Extract the (x, y) coordinate from the center of the cell holding the provided text.  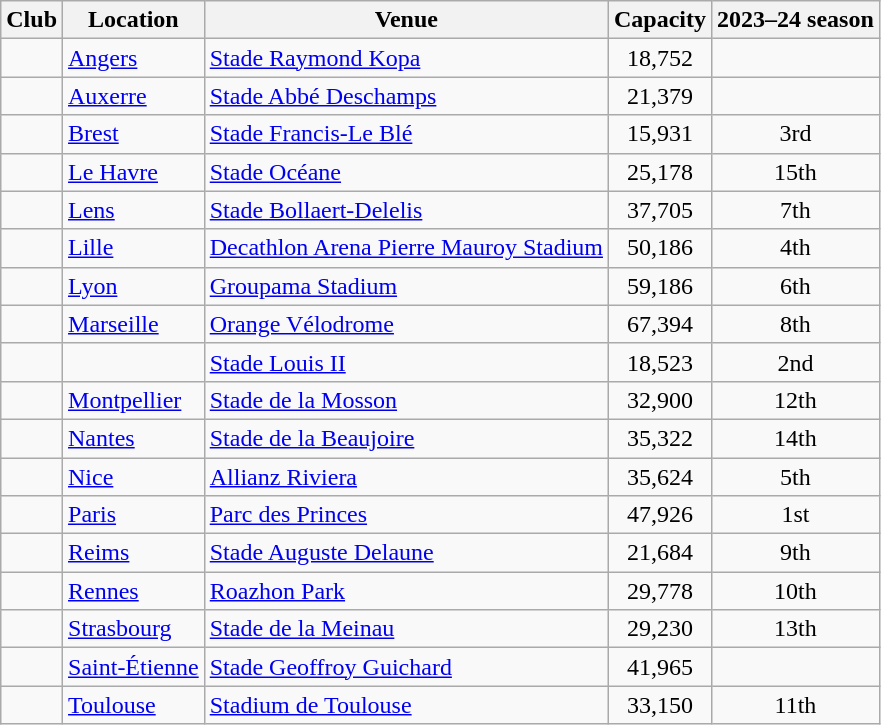
Nantes (134, 438)
59,186 (660, 286)
Brest (134, 134)
9th (796, 553)
Stade Francis-Le Blé (406, 134)
11th (796, 705)
Montpellier (134, 400)
Stade Abbé Deschamps (406, 96)
Saint-Étienne (134, 667)
25,178 (660, 172)
18,523 (660, 362)
10th (796, 591)
Lens (134, 210)
Lyon (134, 286)
Stade Louis II (406, 362)
35,322 (660, 438)
Allianz Riviera (406, 477)
Stade Geoffroy Guichard (406, 667)
Roazhon Park (406, 591)
Parc des Princes (406, 515)
12th (796, 400)
Lille (134, 248)
Orange Vélodrome (406, 324)
Angers (134, 58)
Auxerre (134, 96)
Groupama Stadium (406, 286)
41,965 (660, 667)
Marseille (134, 324)
2023–24 season (796, 20)
Venue (406, 20)
Stade Bollaert-Delelis (406, 210)
Stade Raymond Kopa (406, 58)
Stade de la Beaujoire (406, 438)
Rennes (134, 591)
50,186 (660, 248)
37,705 (660, 210)
67,394 (660, 324)
Club (32, 20)
Stade de la Meinau (406, 629)
32,900 (660, 400)
5th (796, 477)
3rd (796, 134)
Toulouse (134, 705)
8th (796, 324)
15,931 (660, 134)
7th (796, 210)
33,150 (660, 705)
Nice (134, 477)
Le Havre (134, 172)
2nd (796, 362)
1st (796, 515)
21,379 (660, 96)
Stade Auguste Delaune (406, 553)
Stade Océane (406, 172)
Reims (134, 553)
Capacity (660, 20)
13th (796, 629)
21,684 (660, 553)
Strasbourg (134, 629)
47,926 (660, 515)
Decathlon Arena Pierre Mauroy Stadium (406, 248)
29,230 (660, 629)
Stade de la Mosson (406, 400)
29,778 (660, 591)
15th (796, 172)
35,624 (660, 477)
Paris (134, 515)
Stadium de Toulouse (406, 705)
6th (796, 286)
Location (134, 20)
18,752 (660, 58)
14th (796, 438)
4th (796, 248)
